Capture the cell that displays the provided text and extract its (X, Y) central coordinate. 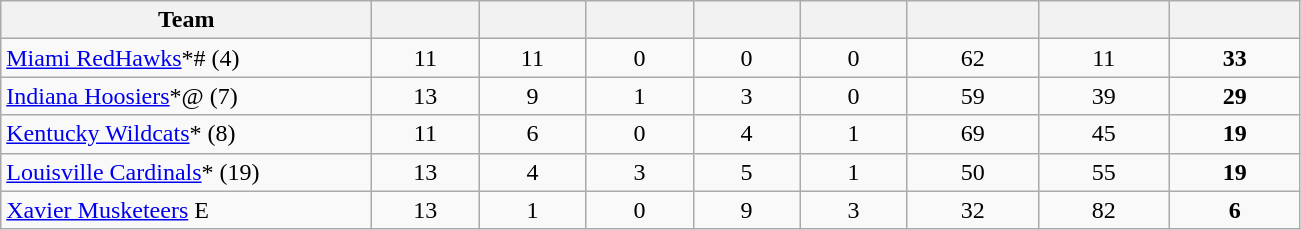
Team (186, 20)
5 (746, 172)
82 (1104, 210)
Xavier Musketeers E (186, 210)
Indiana Hoosiers*@ (7) (186, 96)
50 (972, 172)
62 (972, 58)
Louisville Cardinals* (19) (186, 172)
39 (1104, 96)
32 (972, 210)
Kentucky Wildcats* (8) (186, 134)
69 (972, 134)
59 (972, 96)
29 (1234, 96)
45 (1104, 134)
Miami RedHawks*# (4) (186, 58)
33 (1234, 58)
55 (1104, 172)
